Scan for the cell matching the given text and deliver its [x, y] coordinate at center. 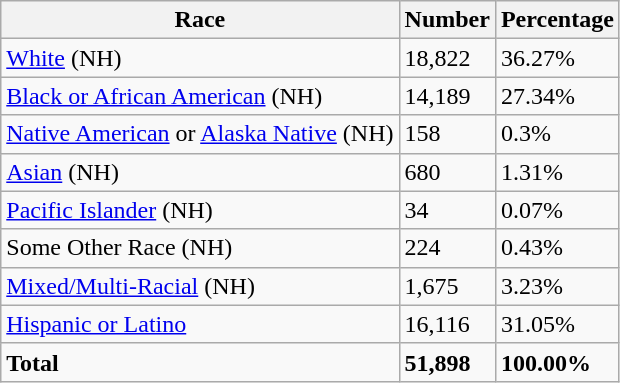
0.3% [557, 134]
158 [447, 134]
Race [200, 20]
34 [447, 210]
0.07% [557, 210]
14,189 [447, 96]
680 [447, 172]
Pacific Islander (NH) [200, 210]
Hispanic or Latino [200, 324]
1.31% [557, 172]
27.34% [557, 96]
Mixed/Multi-Racial (NH) [200, 286]
Some Other Race (NH) [200, 248]
Number [447, 20]
Asian (NH) [200, 172]
White (NH) [200, 58]
31.05% [557, 324]
1,675 [447, 286]
18,822 [447, 58]
0.43% [557, 248]
Native American or Alaska Native (NH) [200, 134]
100.00% [557, 362]
36.27% [557, 58]
51,898 [447, 362]
Total [200, 362]
Percentage [557, 20]
Black or African American (NH) [200, 96]
16,116 [447, 324]
224 [447, 248]
3.23% [557, 286]
